Return [X, Y] of the center of cell containing provided text 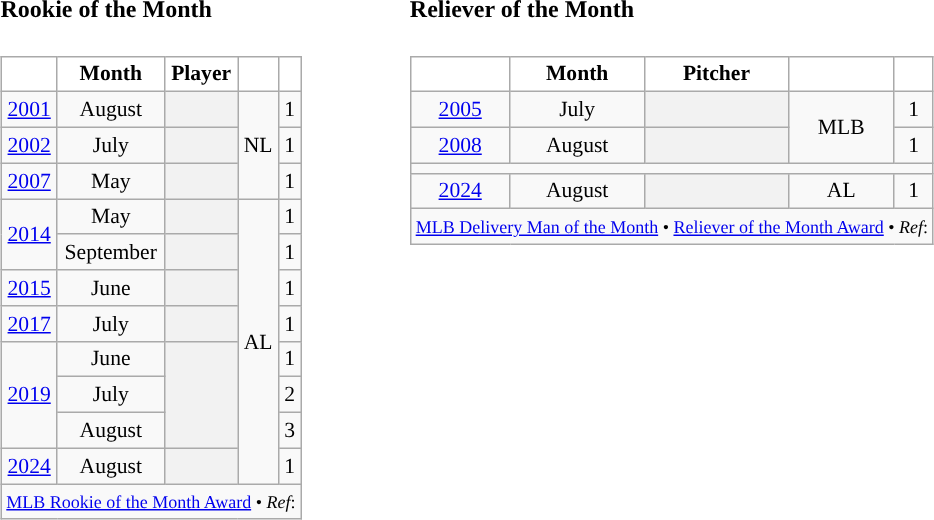
2005 [460, 110]
September [110, 252]
2017 [29, 323]
NL [258, 146]
Player [200, 74]
2019 [29, 394]
2 [290, 395]
2007 [29, 181]
2015 [29, 288]
MLB [841, 128]
2002 [29, 145]
MLB Rookie of the Month Award • Ref: [150, 502]
MLB Delivery Man of the Month • Reliever of the Month Award • Ref: [672, 227]
3 [290, 430]
Pitcher [717, 74]
2014 [29, 234]
2008 [460, 145]
2001 [29, 110]
